Search for the cell housing the specified text and yield its [x, y] center coordinate. 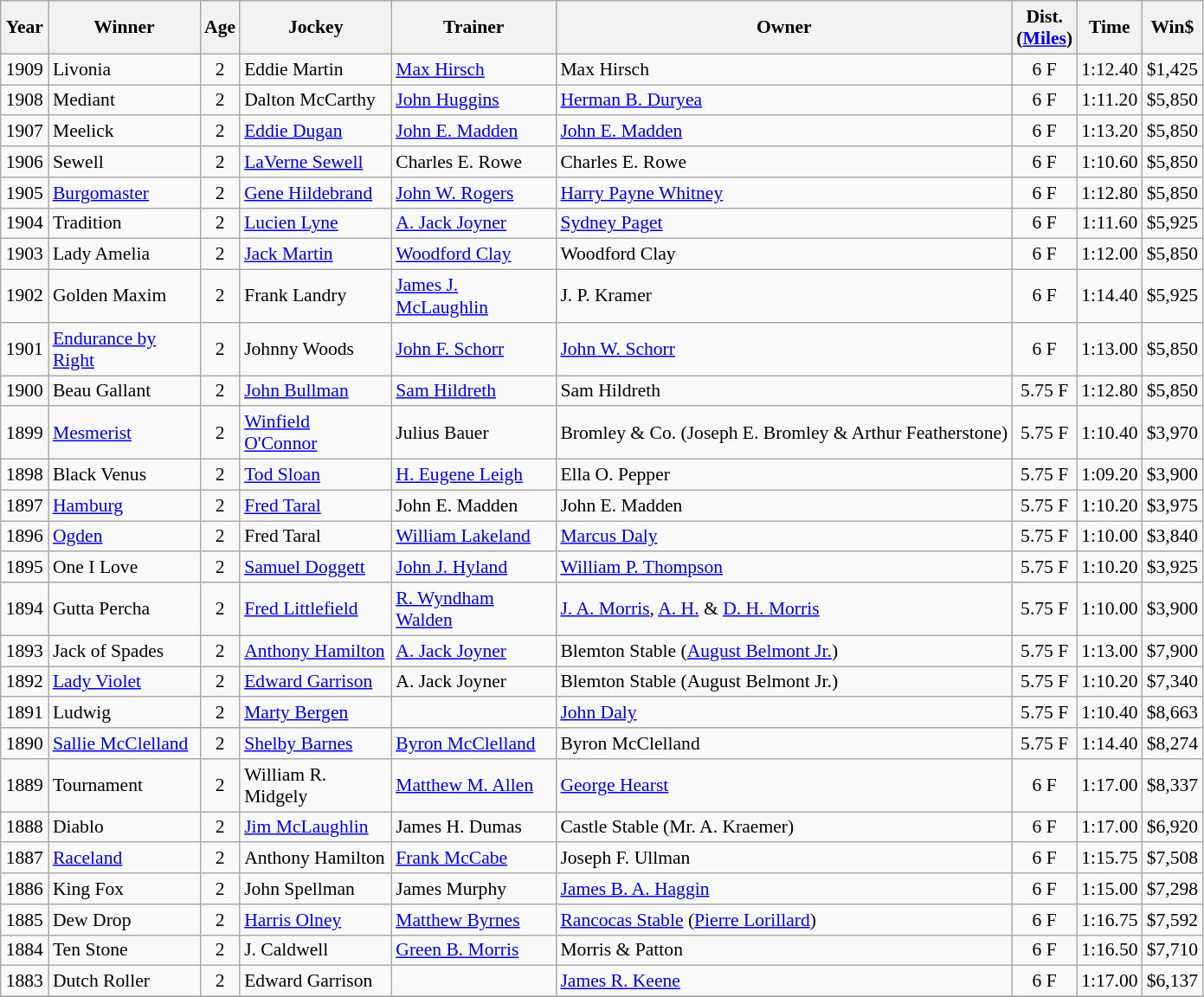
$8,663 [1172, 713]
1:12.00 [1110, 254]
1891 [24, 713]
James R. Keene [784, 981]
Joseph F. Ullman [784, 859]
Mesmerist [125, 433]
1906 [24, 162]
1:12.40 [1110, 69]
George Hearst [784, 786]
$8,337 [1172, 786]
1908 [24, 100]
Winner [125, 28]
Gene Hildebrand [315, 193]
Age [220, 28]
Owner [784, 28]
Frank Landry [315, 296]
1889 [24, 786]
$3,925 [1172, 568]
1:16.50 [1110, 950]
Tod Sloan [315, 475]
James Murphy [473, 889]
J. P. Kramer [784, 296]
1894 [24, 609]
1:11.20 [1110, 100]
Raceland [125, 859]
1905 [24, 193]
$3,840 [1172, 537]
Gutta Percha [125, 609]
1900 [24, 391]
1899 [24, 433]
1:16.75 [1110, 920]
1885 [24, 920]
1883 [24, 981]
Trainer [473, 28]
One I Love [125, 568]
William R. Midgely [315, 786]
$7,508 [1172, 859]
John W. Rogers [473, 193]
Bromley & Co. (Joseph E. Bromley & Arthur Featherstone) [784, 433]
James J. McLaughlin [473, 296]
Herman B. Duryea [784, 100]
$3,975 [1172, 505]
Sallie McClelland [125, 743]
LaVerne Sewell [315, 162]
Shelby Barnes [315, 743]
Ludwig [125, 713]
Meelick [125, 132]
Golden Maxim [125, 296]
1901 [24, 350]
John Bullman [315, 391]
James B. A. Haggin [784, 889]
Ella O. Pepper [784, 475]
1904 [24, 223]
Harris Olney [315, 920]
Marcus Daly [784, 537]
Diablo [125, 827]
John Huggins [473, 100]
William Lakeland [473, 537]
$1,425 [1172, 69]
1886 [24, 889]
1888 [24, 827]
1:11.60 [1110, 223]
Win$ [1172, 28]
John W. Schorr [784, 350]
King Fox [125, 889]
1902 [24, 296]
Beau Gallant [125, 391]
1893 [24, 651]
$7,592 [1172, 920]
Jack of Spades [125, 651]
1:09.20 [1110, 475]
1907 [24, 132]
Winfield O'Connor [315, 433]
Dist. (Miles) [1044, 28]
Castle Stable (Mr. A. Kraemer) [784, 827]
$7,340 [1172, 682]
Dutch Roller [125, 981]
Livonia [125, 69]
Dalton McCarthy [315, 100]
J. A. Morris, A. H. & D. H. Morris [784, 609]
1884 [24, 950]
$7,710 [1172, 950]
1895 [24, 568]
Julius Bauer [473, 433]
1:13.20 [1110, 132]
J. Caldwell [315, 950]
$8,274 [1172, 743]
Morris & Patton [784, 950]
$6,137 [1172, 981]
James H. Dumas [473, 827]
1:15.00 [1110, 889]
1896 [24, 537]
Sydney Paget [784, 223]
1898 [24, 475]
Eddie Dugan [315, 132]
Hamburg [125, 505]
John F. Schorr [473, 350]
Tournament [125, 786]
1887 [24, 859]
John Spellman [315, 889]
Ogden [125, 537]
Harry Payne Whitney [784, 193]
Black Venus [125, 475]
1897 [24, 505]
Sewell [125, 162]
1903 [24, 254]
Matthew M. Allen [473, 786]
Tradition [125, 223]
Rancocas Stable (Pierre Lorillard) [784, 920]
Lucien Lyne [315, 223]
Year [24, 28]
Time [1110, 28]
Lady Violet [125, 682]
Jack Martin [315, 254]
$6,920 [1172, 827]
Fred Littlefield [315, 609]
Burgomaster [125, 193]
Matthew Byrnes [473, 920]
Jockey [315, 28]
Ten Stone [125, 950]
1892 [24, 682]
1909 [24, 69]
$3,970 [1172, 433]
Endurance by Right [125, 350]
Johnny Woods [315, 350]
H. Eugene Leigh [473, 475]
Frank McCabe [473, 859]
Mediant [125, 100]
1:10.60 [1110, 162]
1:15.75 [1110, 859]
Marty Bergen [315, 713]
William P. Thompson [784, 568]
$7,900 [1172, 651]
$7,298 [1172, 889]
Jim McLaughlin [315, 827]
Eddie Martin [315, 69]
R. Wyndham Walden [473, 609]
1890 [24, 743]
Dew Drop [125, 920]
Samuel Doggett [315, 568]
Lady Amelia [125, 254]
Green B. Morris [473, 950]
John Daly [784, 713]
John J. Hyland [473, 568]
